Locate the cell with the specified text and output its (x, y) center coordinate. 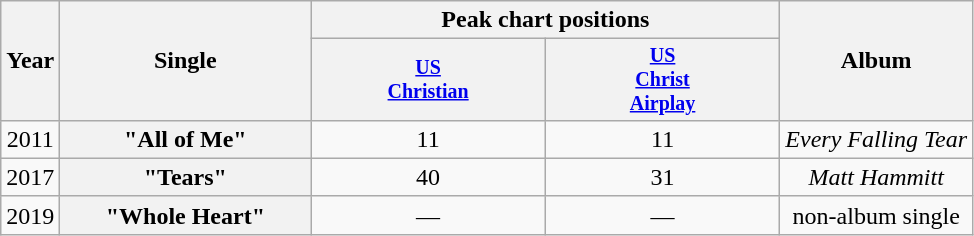
2011 (30, 139)
"All of Me" (186, 139)
31 (662, 177)
2019 (30, 215)
Matt Hammitt (876, 177)
Single (186, 61)
non-album single (876, 215)
Album (876, 61)
Year (30, 61)
USChristian (428, 80)
"Whole Heart" (186, 215)
Every Falling Tear (876, 139)
"Tears" (186, 177)
USChristAirplay (662, 80)
2017 (30, 177)
Peak chart positions (546, 20)
40 (428, 177)
